Determine the (x, y) coordinate at the center of the cell enclosing the given text.  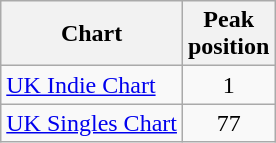
77 (228, 123)
UK Singles Chart (92, 123)
UK Indie Chart (92, 85)
1 (228, 85)
Peakposition (228, 34)
Chart (92, 34)
